Find where the given text appears and provide that cell's center as (X, Y) coordinate. 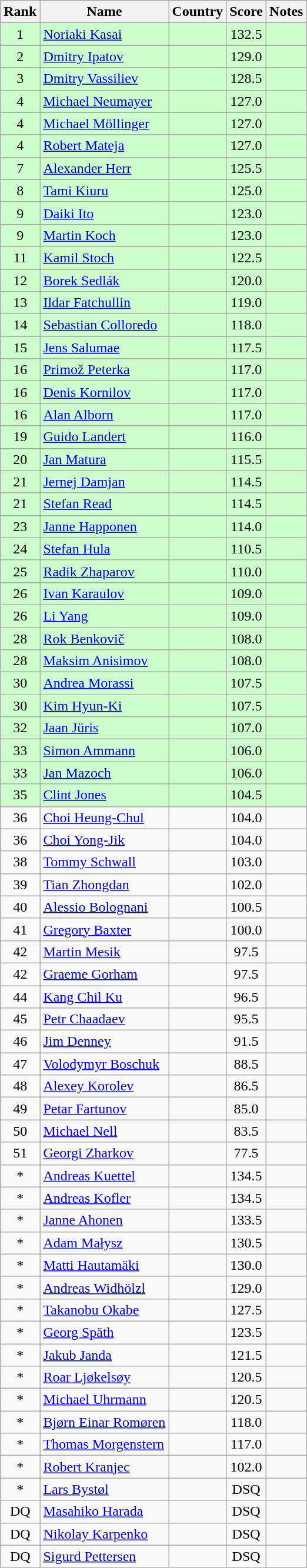
7 (20, 168)
Kang Chil Ku (105, 997)
130.5 (246, 1243)
Thomas Morgenstern (105, 1444)
119.0 (246, 303)
Andreas Widhölzl (105, 1287)
Denis Kornilov (105, 392)
Bjørn Einar Romøren (105, 1422)
Stefan Read (105, 504)
48 (20, 1086)
Jim Denney (105, 1042)
Volodymyr Boschuk (105, 1064)
39 (20, 885)
12 (20, 281)
Stefan Hula (105, 549)
Robert Kranjec (105, 1467)
Jan Matura (105, 459)
15 (20, 348)
Janne Happonen (105, 526)
Lars Bystøl (105, 1489)
Sebastian Colloredo (105, 325)
Rok Benkovič (105, 638)
Graeme Gorham (105, 974)
100.0 (246, 929)
Notes (286, 12)
Daiki Ito (105, 213)
95.5 (246, 1019)
24 (20, 549)
127.5 (246, 1310)
128.5 (246, 79)
Clint Jones (105, 795)
Martin Mesik (105, 952)
83.5 (246, 1131)
Name (105, 12)
50 (20, 1131)
77.5 (246, 1153)
40 (20, 907)
Masahiko Harada (105, 1512)
Choi Heung-Chul (105, 818)
Petr Chaadaev (105, 1019)
120.0 (246, 281)
Michael Uhrmann (105, 1400)
Petar Fartunov (105, 1109)
Radik Zhaparov (105, 571)
Tami Kiuru (105, 191)
Andreas Kuettel (105, 1176)
Country (198, 12)
Dmitry Ipatov (105, 56)
Andrea Morassi (105, 683)
91.5 (246, 1042)
110.5 (246, 549)
114.0 (246, 526)
Jens Salumae (105, 348)
44 (20, 997)
Choi Yong-Jik (105, 840)
125.0 (246, 191)
47 (20, 1064)
Noriaki Kasai (105, 34)
Georgi Zharkov (105, 1153)
Jan Mazoch (105, 773)
45 (20, 1019)
Rank (20, 12)
Score (246, 12)
14 (20, 325)
Sigurd Pettersen (105, 1556)
23 (20, 526)
Janne Ahonen (105, 1220)
115.5 (246, 459)
25 (20, 571)
35 (20, 795)
11 (20, 258)
Adam Małysz (105, 1243)
123.5 (246, 1332)
51 (20, 1153)
Tian Zhongdan (105, 885)
Jakub Janda (105, 1355)
Alexey Korolev (105, 1086)
Martin Koch (105, 235)
3 (20, 79)
Li Yang (105, 616)
Jaan Jüris (105, 728)
20 (20, 459)
46 (20, 1042)
104.5 (246, 795)
100.5 (246, 907)
Guido Landert (105, 437)
Ivan Karaulov (105, 593)
Gregory Baxter (105, 929)
41 (20, 929)
85.0 (246, 1109)
122.5 (246, 258)
Alessio Bolognani (105, 907)
38 (20, 862)
Borek Sedlák (105, 281)
103.0 (246, 862)
117.5 (246, 348)
Michael Neumayer (105, 101)
Simon Ammann (105, 750)
32 (20, 728)
Primož Peterka (105, 370)
Andreas Kofler (105, 1198)
49 (20, 1109)
1 (20, 34)
13 (20, 303)
Dmitry Vassiliev (105, 79)
2 (20, 56)
110.0 (246, 571)
Takanobu Okabe (105, 1310)
Matti Hautamäki (105, 1265)
Michael Möllinger (105, 124)
Nikolay Karpenko (105, 1534)
125.5 (246, 168)
Robert Mateja (105, 146)
Maksim Anisimov (105, 661)
Kamil Stoch (105, 258)
133.5 (246, 1220)
8 (20, 191)
19 (20, 437)
121.5 (246, 1355)
Kim Hyun-Ki (105, 706)
116.0 (246, 437)
88.5 (246, 1064)
Roar Ljøkelsøy (105, 1377)
Alan Alborn (105, 415)
Ildar Fatchullin (105, 303)
Jernej Damjan (105, 482)
132.5 (246, 34)
Michael Nell (105, 1131)
Georg Späth (105, 1332)
Tommy Schwall (105, 862)
Alexander Herr (105, 168)
96.5 (246, 997)
107.0 (246, 728)
130.0 (246, 1265)
86.5 (246, 1086)
